Identify which cell holds the provided text, then report its (x, y) central coordinate. 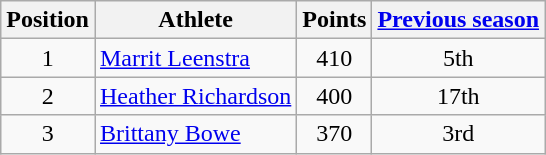
1 (48, 58)
2 (48, 96)
17th (458, 96)
5th (458, 58)
Athlete (195, 20)
410 (334, 58)
Brittany Bowe (195, 134)
Previous season (458, 20)
Position (48, 20)
3 (48, 134)
400 (334, 96)
Points (334, 20)
Heather Richardson (195, 96)
370 (334, 134)
3rd (458, 134)
Marrit Leenstra (195, 58)
